Extract the (X, Y) coordinate from the center of the cell holding the provided text.  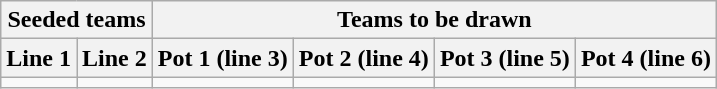
Line 1 (39, 58)
Teams to be drawn (434, 20)
Pot 3 (line 5) (504, 58)
Seeded teams (77, 20)
Pot 4 (line 6) (646, 58)
Pot 2 (line 4) (364, 58)
Pot 1 (line 3) (222, 58)
Line 2 (114, 58)
